Determine the (x, y) coordinate at the center of the cell enclosing the given text.  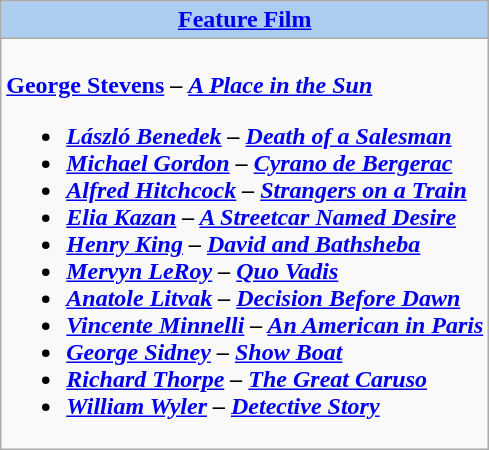
Feature Film (245, 20)
